Search for the cell housing the specified text and yield its [x, y] center coordinate. 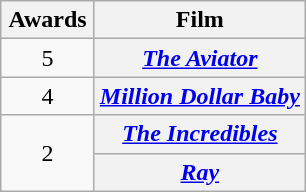
Awards [48, 20]
The Aviator [200, 58]
Film [200, 20]
4 [48, 96]
5 [48, 58]
The Incredibles [200, 134]
Ray [200, 172]
Million Dollar Baby [200, 96]
2 [48, 153]
